Search for the cell housing the specified text and yield its [X, Y] center coordinate. 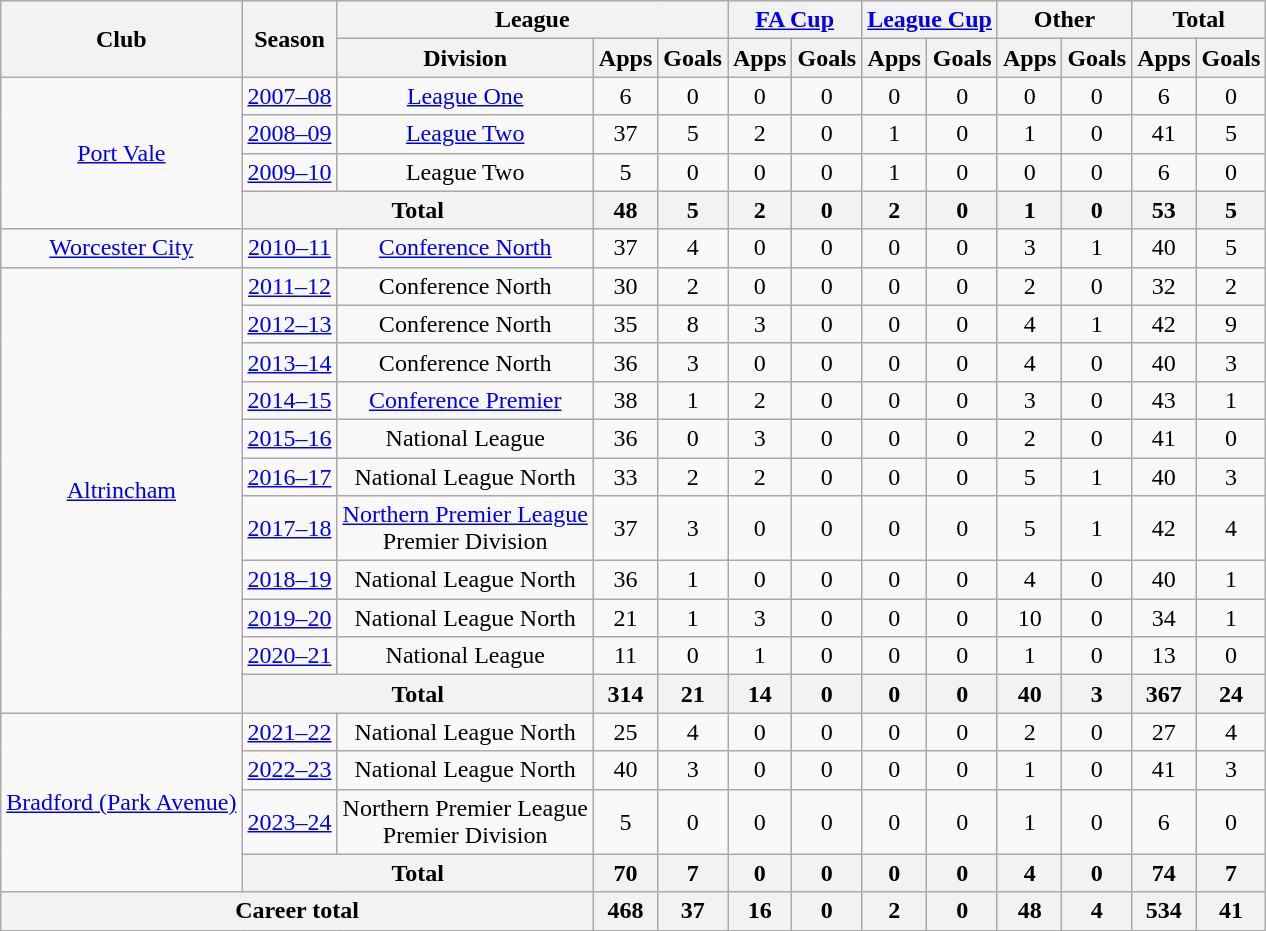
367 [1164, 694]
25 [625, 732]
2020–21 [290, 656]
2023–24 [290, 822]
FA Cup [795, 20]
2021–22 [290, 732]
Other [1064, 20]
2015–16 [290, 438]
35 [625, 324]
Division [465, 58]
Port Vale [122, 153]
33 [625, 477]
70 [625, 873]
Bradford (Park Avenue) [122, 802]
8 [693, 324]
2017–18 [290, 528]
Season [290, 39]
Worcester City [122, 248]
2012–13 [290, 324]
9 [1231, 324]
League [532, 20]
2011–12 [290, 286]
43 [1164, 400]
314 [625, 694]
2019–20 [290, 618]
League One [465, 96]
16 [760, 911]
Altrincham [122, 490]
11 [625, 656]
27 [1164, 732]
24 [1231, 694]
2010–11 [290, 248]
Conference Premier [465, 400]
2014–15 [290, 400]
2007–08 [290, 96]
2018–19 [290, 580]
10 [1029, 618]
38 [625, 400]
2013–14 [290, 362]
53 [1164, 210]
32 [1164, 286]
34 [1164, 618]
2009–10 [290, 172]
League Cup [930, 20]
2016–17 [290, 477]
13 [1164, 656]
74 [1164, 873]
30 [625, 286]
Career total [298, 911]
2008–09 [290, 134]
14 [760, 694]
468 [625, 911]
534 [1164, 911]
Club [122, 39]
2022–23 [290, 770]
